Pinpoint the cell where the given text exists, returning its [X, Y] midpoint coordinate. 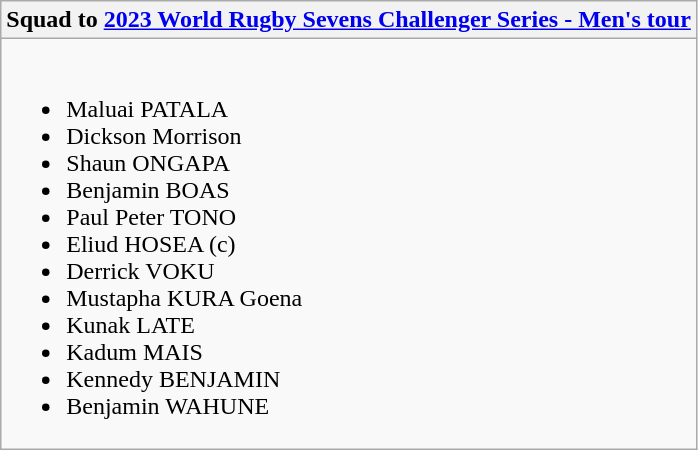
Squad to 2023 World Rugby Sevens Challenger Series - Men's tour [349, 20]
